Locate the cell with the specified text and output its (X, Y) center coordinate. 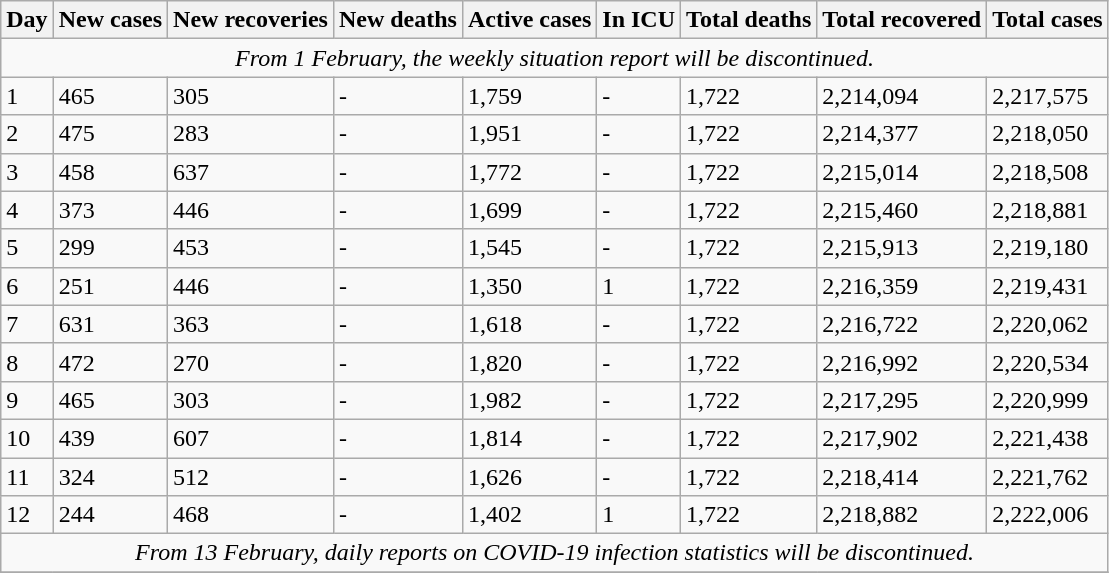
458 (110, 172)
2,216,359 (902, 286)
439 (110, 438)
270 (251, 362)
1,982 (529, 400)
12 (27, 515)
2,214,377 (902, 134)
363 (251, 324)
2,218,882 (902, 515)
2,216,722 (902, 324)
1,951 (529, 134)
468 (251, 515)
2,216,992 (902, 362)
1,545 (529, 248)
2,220,534 (1048, 362)
4 (27, 210)
2,218,414 (902, 477)
6 (27, 286)
2,219,180 (1048, 248)
2,217,902 (902, 438)
11 (27, 477)
1,350 (529, 286)
Total recovered (902, 20)
1,820 (529, 362)
1,772 (529, 172)
2,215,460 (902, 210)
From 13 February, daily reports on COVID-19 infection statistics will be discontinued. (554, 553)
512 (251, 477)
1,618 (529, 324)
1,759 (529, 96)
244 (110, 515)
2,218,881 (1048, 210)
475 (110, 134)
1,814 (529, 438)
1,626 (529, 477)
1,699 (529, 210)
3 (27, 172)
New recoveries (251, 20)
2,222,006 (1048, 515)
Active cases (529, 20)
8 (27, 362)
2,219,431 (1048, 286)
5 (27, 248)
9 (27, 400)
637 (251, 172)
303 (251, 400)
2,217,295 (902, 400)
631 (110, 324)
Total deaths (749, 20)
2,220,999 (1048, 400)
2,220,062 (1048, 324)
From 1 February, the weekly situation report will be discontinued. (554, 58)
7 (27, 324)
2,221,438 (1048, 438)
New deaths (398, 20)
373 (110, 210)
2 (27, 134)
2,218,050 (1048, 134)
2,217,575 (1048, 96)
2,218,508 (1048, 172)
10 (27, 438)
1,402 (529, 515)
299 (110, 248)
324 (110, 477)
472 (110, 362)
2,215,913 (902, 248)
2,214,094 (902, 96)
2,215,014 (902, 172)
Total cases (1048, 20)
2,221,762 (1048, 477)
283 (251, 134)
305 (251, 96)
607 (251, 438)
In ICU (639, 20)
251 (110, 286)
453 (251, 248)
New cases (110, 20)
Day (27, 20)
